Provide the [X, Y] coordinate of the cell's center where the given text is located.  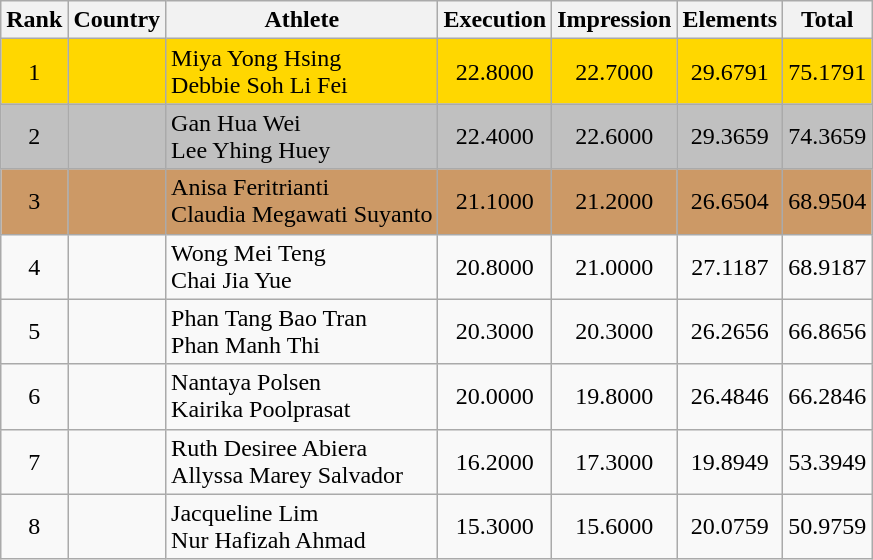
Execution [495, 20]
Anisa FeritriantiClaudia Megawati Suyanto [302, 202]
Rank [34, 20]
27.1187 [730, 266]
15.6000 [614, 526]
29.3659 [730, 136]
21.2000 [614, 202]
22.6000 [614, 136]
5 [34, 332]
8 [34, 526]
53.3949 [828, 462]
26.2656 [730, 332]
68.9187 [828, 266]
Ruth Desiree AbieraAllyssa Marey Salvador [302, 462]
17.3000 [614, 462]
7 [34, 462]
6 [34, 396]
3 [34, 202]
16.2000 [495, 462]
22.8000 [495, 72]
21.1000 [495, 202]
Total [828, 20]
74.3659 [828, 136]
75.1791 [828, 72]
20.8000 [495, 266]
Country [117, 20]
Miya Yong HsingDebbie Soh Li Fei [302, 72]
21.0000 [614, 266]
68.9504 [828, 202]
50.9759 [828, 526]
22.4000 [495, 136]
19.8000 [614, 396]
Gan Hua WeiLee Yhing Huey [302, 136]
66.2846 [828, 396]
Wong Mei TengChai Jia Yue [302, 266]
20.0000 [495, 396]
4 [34, 266]
Nantaya PolsenKairika Poolprasat [302, 396]
Jacqueline LimNur Hafizah Ahmad [302, 526]
Athlete [302, 20]
1 [34, 72]
66.8656 [828, 332]
22.7000 [614, 72]
26.6504 [730, 202]
Phan Tang Bao TranPhan Manh Thi [302, 332]
Impression [614, 20]
Elements [730, 20]
26.4846 [730, 396]
15.3000 [495, 526]
20.0759 [730, 526]
19.8949 [730, 462]
29.6791 [730, 72]
2 [34, 136]
